Extract the [X, Y] coordinate from the center of the cell holding the provided text.  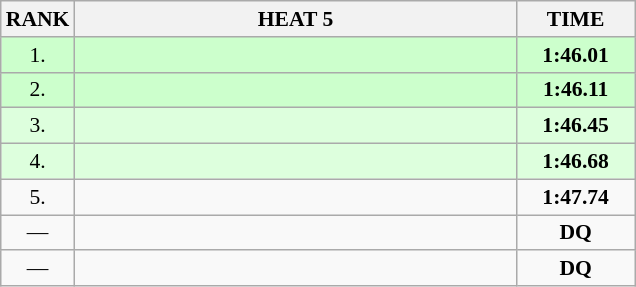
1:46.45 [576, 126]
5. [38, 197]
RANK [38, 19]
TIME [576, 19]
2. [38, 90]
1:47.74 [576, 197]
1:46.11 [576, 90]
1. [38, 55]
1:46.01 [576, 55]
1:46.68 [576, 162]
3. [38, 126]
HEAT 5 [295, 19]
4. [38, 162]
